Locate the cell with the specified text and output its [x, y] center coordinate. 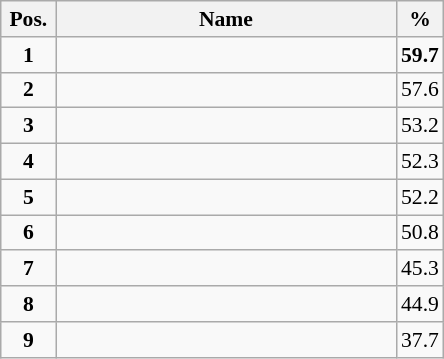
5 [28, 197]
44.9 [420, 304]
37.7 [420, 340]
3 [28, 126]
Name [226, 19]
50.8 [420, 233]
57.6 [420, 90]
6 [28, 233]
1 [28, 55]
2 [28, 90]
Pos. [28, 19]
52.2 [420, 197]
4 [28, 162]
8 [28, 304]
45.3 [420, 269]
59.7 [420, 55]
9 [28, 340]
% [420, 19]
52.3 [420, 162]
7 [28, 269]
53.2 [420, 126]
